Detect which cell encompasses the target text, then output its (x, y) center coordinate. 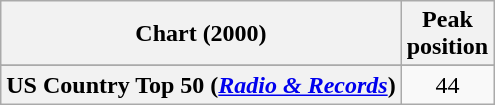
44 (447, 85)
Peakposition (447, 34)
US Country Top 50 (Radio & Records) (201, 85)
Chart (2000) (201, 34)
